Pinpoint the cell where the given text exists, returning its (x, y) midpoint coordinate. 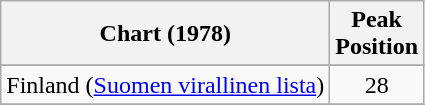
Chart (1978) (166, 34)
PeakPosition (377, 34)
Finland (Suomen virallinen lista) (166, 85)
28 (377, 85)
